From the cell containing the given text, extract its center point as [x, y] coordinate. 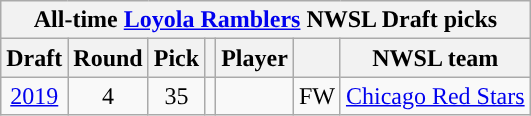
Chicago Red Stars [435, 96]
FW [316, 96]
NWSL team [435, 58]
Round [108, 58]
2019 [34, 96]
All-time Loyola Ramblers NWSL Draft picks [266, 20]
4 [108, 96]
Pick [176, 58]
Draft [34, 58]
35 [176, 96]
Player [255, 58]
